Determine the (x, y) coordinate at the center of the cell enclosing the given text.  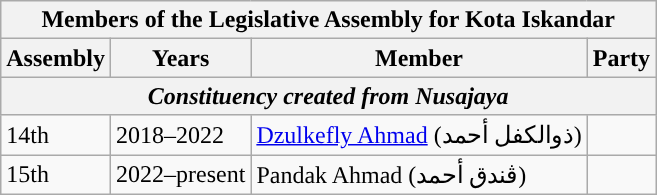
2022–present (180, 174)
Party (621, 58)
Constituency created from Nusajaya (328, 96)
14th (56, 135)
Pandak Ahmad (ڨندق أحمد) (419, 174)
Assembly (56, 58)
Dzulkefly Ahmad (ذوالكفل أحمد) (419, 135)
Members of the Legislative Assembly for Kota Iskandar (328, 20)
2018–2022 (180, 135)
15th (56, 174)
Member (419, 58)
Years (180, 58)
